Search for the cell housing the specified text and yield its (x, y) center coordinate. 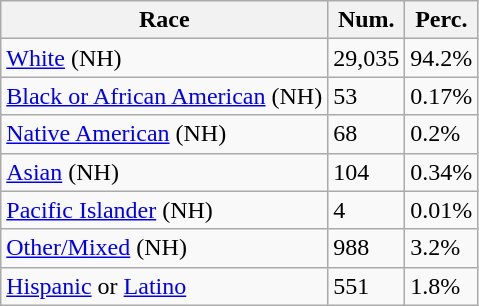
Black or African American (NH) (164, 96)
0.17% (442, 96)
Native American (NH) (164, 134)
104 (366, 172)
Asian (NH) (164, 172)
Perc. (442, 20)
Other/Mixed (NH) (164, 248)
Hispanic or Latino (164, 286)
551 (366, 286)
53 (366, 96)
3.2% (442, 248)
988 (366, 248)
29,035 (366, 58)
94.2% (442, 58)
0.01% (442, 210)
White (NH) (164, 58)
Race (164, 20)
0.34% (442, 172)
Num. (366, 20)
4 (366, 210)
Pacific Islander (NH) (164, 210)
68 (366, 134)
0.2% (442, 134)
1.8% (442, 286)
